Find where the given text appears and provide that cell's center as [X, Y] coordinate. 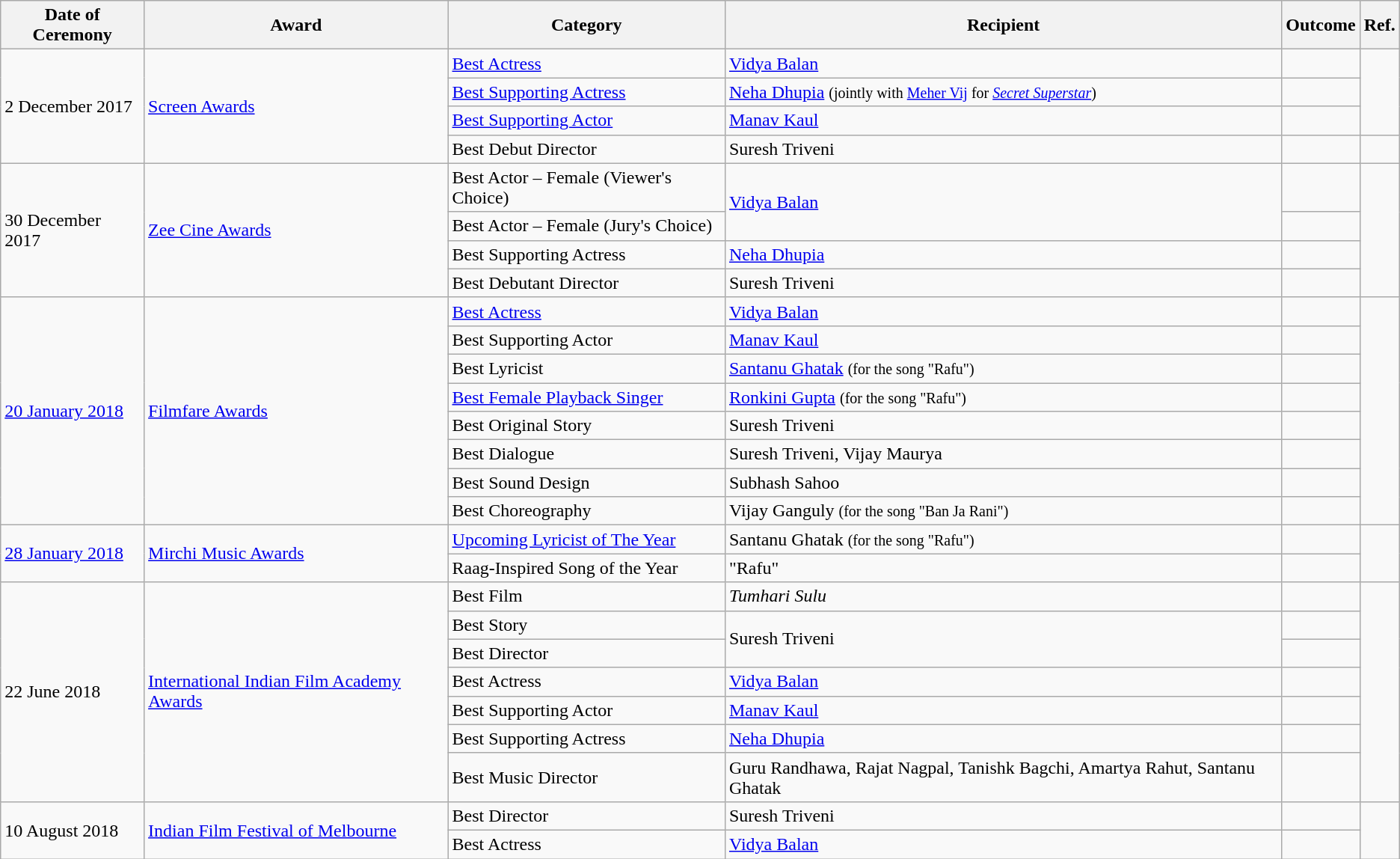
10 August 2018 [73, 830]
Best Debutant Director [586, 283]
22 June 2018 [73, 691]
Category [586, 25]
20 January 2018 [73, 411]
2 December 2017 [73, 106]
Subhash Sahoo [1003, 483]
30 December 2017 [73, 230]
Best Music Director [586, 777]
Mirchi Music Awards [296, 554]
Suresh Triveni, Vijay Maurya [1003, 454]
Best Dialogue [586, 454]
Best Original Story [586, 426]
Best Lyricist [586, 368]
Ref. [1379, 25]
Filmfare Awards [296, 411]
Indian Film Festival of Melbourne [296, 830]
Ronkini Gupta (for the song "Rafu") [1003, 397]
Guru Randhawa, Rajat Nagpal, Tanishk Bagchi, Amartya Rahut, Santanu Ghatak [1003, 777]
Screen Awards [296, 106]
Best Story [586, 625]
Best Film [586, 596]
28 January 2018 [73, 554]
Award [296, 25]
Zee Cine Awards [296, 230]
Best Female Playback Singer [586, 397]
Vijay Ganguly (for the song "Ban Ja Rani") [1003, 511]
Tumhari Sulu [1003, 596]
Upcoming Lyricist of The Year [586, 539]
Best Debut Director [586, 149]
Best Actor – Female (Jury's Choice) [586, 226]
Best Actor – Female (Viewer's Choice) [586, 187]
Neha Dhupia (jointly with Meher Vij for Secret Superstar) [1003, 92]
Recipient [1003, 25]
Best Sound Design [586, 483]
Date of Ceremony [73, 25]
Raag-Inspired Song of the Year [586, 568]
Outcome [1321, 25]
International Indian Film Academy Awards [296, 691]
Best Choreography [586, 511]
"Rafu" [1003, 568]
